For the text-containing cell, return its midpoint in [X, Y] coordinate format. 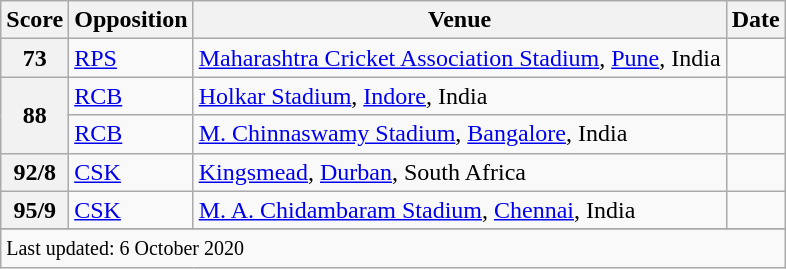
Last updated: 6 October 2020 [393, 248]
Holkar Stadium, Indore, India [460, 96]
95/9 [35, 210]
Maharashtra Cricket Association Stadium, Pune, India [460, 58]
Date [756, 20]
92/8 [35, 172]
RPS [131, 58]
Opposition [131, 20]
M. Chinnaswamy Stadium, Bangalore, India [460, 134]
73 [35, 58]
M. A. Chidambaram Stadium, Chennai, India [460, 210]
Score [35, 20]
Kingsmead, Durban, South Africa [460, 172]
Venue [460, 20]
88 [35, 115]
